Find where the given text appears and provide that cell's center as (X, Y) coordinate. 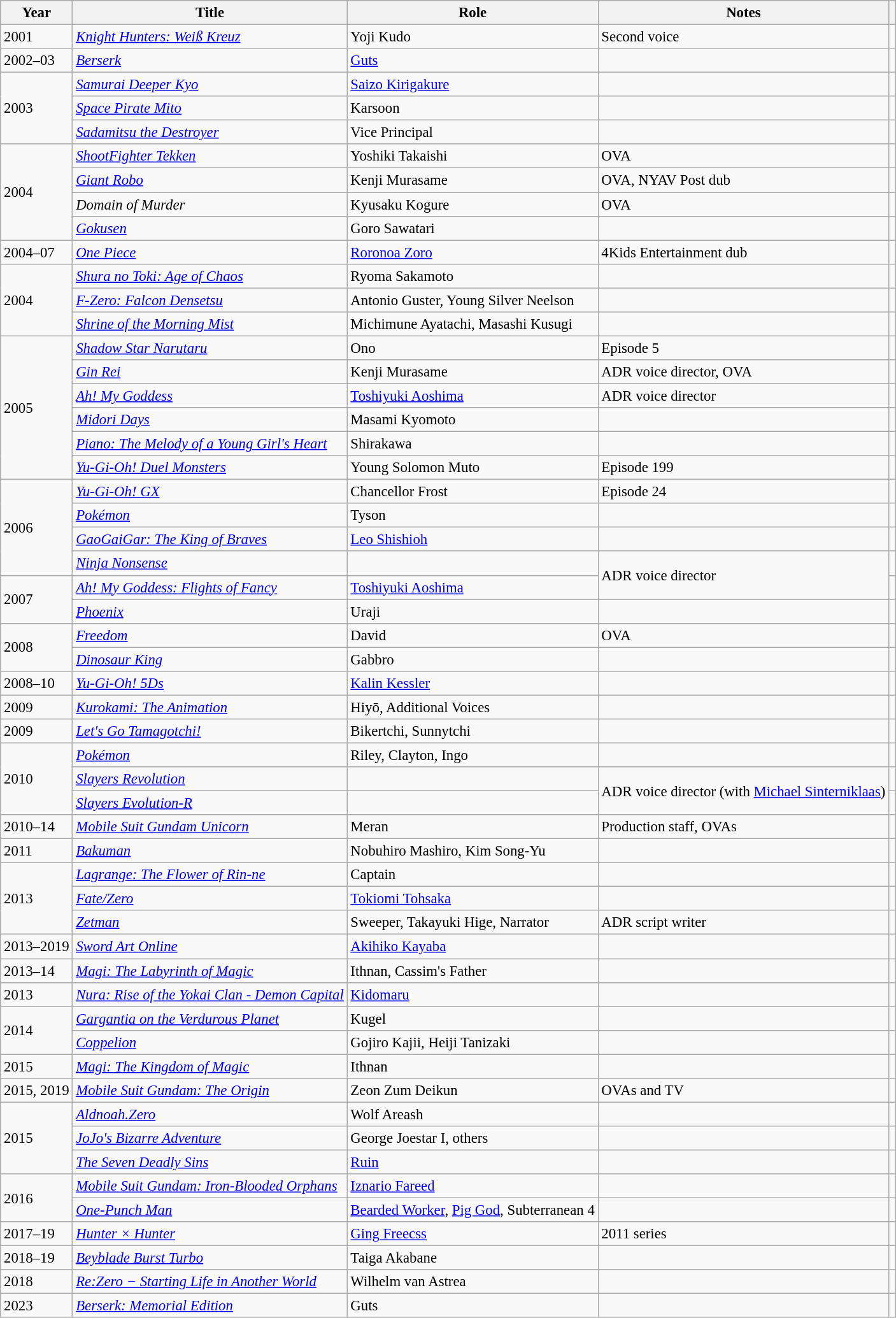
Kalin Kessler (473, 684)
Bikertchi, Sunnytchi (473, 731)
2013–14 (37, 971)
Berserk: Memorial Edition (210, 1306)
Yoshiki Takaishi (473, 156)
Mobile Suit Gundam: Iron-Blooded Orphans (210, 1186)
Episode 5 (744, 348)
Kidomaru (473, 994)
Slayers Evolution-R (210, 803)
Second voice (744, 37)
Mobile Suit Gundam: The Origin (210, 1091)
Let's Go Tamagotchi! (210, 731)
Hiyō, Additional Voices (473, 707)
OVAs and TV (744, 1091)
Wilhelm van Astrea (473, 1282)
Coppelion (210, 1042)
Akihiko Kayaba (473, 947)
Chancellor Frost (473, 492)
Taiga Akabane (473, 1258)
2017–19 (37, 1234)
2001 (37, 37)
Yu-Gi-Oh! Duel Monsters (210, 468)
Shadow Star Narutaru (210, 348)
Saizo Kirigakure (473, 85)
Gabbro (473, 659)
Vice Principal (473, 133)
Gojiro Kajii, Heiji Tanizaki (473, 1042)
Tyson (473, 515)
Ah! My Goddess: Flights of Fancy (210, 587)
One-Punch Man (210, 1210)
Sword Art Online (210, 947)
2016 (37, 1198)
2018 (37, 1282)
2005 (37, 408)
Aldnoah.Zero (210, 1114)
Yoji Kudo (473, 37)
Shirakawa (473, 444)
Ah! My Goddess (210, 396)
Ninja Nonsense (210, 564)
David (473, 635)
Mobile Suit Gundam Unicorn (210, 827)
Zeon Zum Deikun (473, 1091)
Ryoma Sakamoto (473, 276)
George Joestar I, others (473, 1138)
2010 (37, 778)
Hunter × Hunter (210, 1234)
Episode 24 (744, 492)
Yu-Gi-Oh! 5Ds (210, 684)
Piano: The Melody of a Young Girl's Heart (210, 444)
Phoenix (210, 612)
2013–2019 (37, 947)
OVA, NYAV Post dub (744, 180)
Lagrange: The Flower of Rin-ne (210, 875)
Sweeper, Takayuki Hige, Narrator (473, 923)
Production staff, OVAs (744, 827)
Nobuhiro Mashiro, Kim Song-Yu (473, 851)
Young Solomon Muto (473, 468)
Bearded Worker, Pig God, Subterranean 4 (473, 1210)
Karsoon (473, 108)
Masami Kyomoto (473, 420)
Captain (473, 875)
Year (37, 13)
Episode 199 (744, 468)
JoJo's Bizarre Adventure (210, 1138)
Title (210, 13)
Midori Days (210, 420)
Shrine of the Morning Mist (210, 324)
Knight Hunters: Weiß Kreuz (210, 37)
2003 (37, 108)
ADR voice director (with Michael Sinterniklaas) (744, 791)
Slayers Revolution (210, 779)
2008–10 (37, 684)
One Piece (210, 252)
Re:Zero − Starting Life in Another World (210, 1282)
Goro Sawatari (473, 228)
2011 (37, 851)
Ging Freecss (473, 1234)
2011 series (744, 1234)
Role (473, 13)
Gokusen (210, 228)
ADR voice director, OVA (744, 372)
Samurai Deeper Kyo (210, 85)
Giant Robo (210, 180)
Iznario Fareed (473, 1186)
Domain of Murder (210, 204)
2007 (37, 599)
2008 (37, 647)
2010–14 (37, 827)
Magi: The Labyrinth of Magic (210, 971)
ShootFighter Tekken (210, 156)
Meran (473, 827)
Tokiomi Tohsaka (473, 899)
F-Zero: Falcon Densetsu (210, 300)
Kurokami: The Animation (210, 707)
Shura no Toki: Age of Chaos (210, 276)
Roronoa Zoro (473, 252)
2015, 2019 (37, 1091)
Magi: The Kingdom of Magic (210, 1066)
Zetman (210, 923)
Riley, Clayton, Ingo (473, 755)
Kugel (473, 1019)
Gargantia on the Verdurous Planet (210, 1019)
Fate/Zero (210, 899)
Uraji (473, 612)
Freedom (210, 635)
Ithnan (473, 1066)
Ono (473, 348)
2002–03 (37, 61)
Ruin (473, 1162)
Wolf Areash (473, 1114)
Antonio Guster, Young Silver Neelson (473, 300)
4Kids Entertainment dub (744, 252)
GaoGaiGar: The King of Braves (210, 540)
Michimune Ayatachi, Masashi Kusugi (473, 324)
Nura: Rise of the Yokai Clan - Demon Capital (210, 994)
2006 (37, 527)
Kyusaku Kogure (473, 204)
ADR script writer (744, 923)
Leo Shishioh (473, 540)
Gin Rei (210, 372)
Bakuman (210, 851)
2023 (37, 1306)
Space Pirate Mito (210, 108)
Sadamitsu the Destroyer (210, 133)
Ithnan, Cassim's Father (473, 971)
The Seven Deadly Sins (210, 1162)
2004–07 (37, 252)
Dinosaur King (210, 659)
2014 (37, 1031)
Beyblade Burst Turbo (210, 1258)
Berserk (210, 61)
Yu-Gi-Oh! GX (210, 492)
2018–19 (37, 1258)
Notes (744, 13)
